Output the [x, y] coordinate of the center of the cell containing the given text.  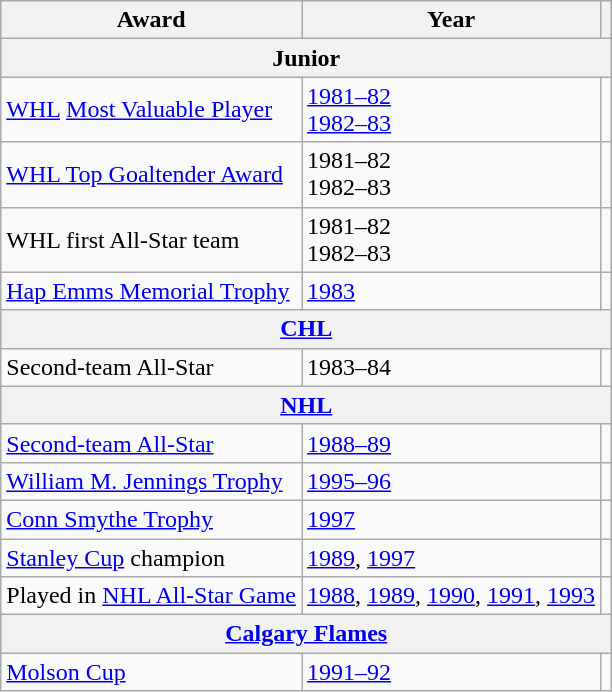
William M. Jennings Trophy [152, 481]
Award [152, 20]
Played in NHL All-Star Game [152, 596]
1983–84 [452, 367]
NHL [306, 405]
1983 [452, 291]
CHL [306, 329]
1995–96 [452, 481]
Hap Emms Memorial Trophy [152, 291]
Year [452, 20]
WHL Most Valuable Player [152, 110]
WHL Top Goaltender Award [152, 174]
WHL first All-Star team [152, 240]
1988–89 [452, 443]
Stanley Cup champion [152, 557]
Junior [306, 58]
1988, 1989, 1990, 1991, 1993 [452, 596]
Molson Cup [152, 672]
1997 [452, 519]
1989, 1997 [452, 557]
1991–92 [452, 672]
Calgary Flames [306, 634]
Conn Smythe Trophy [152, 519]
